Search for the cell housing the specified text and yield its [X, Y] center coordinate. 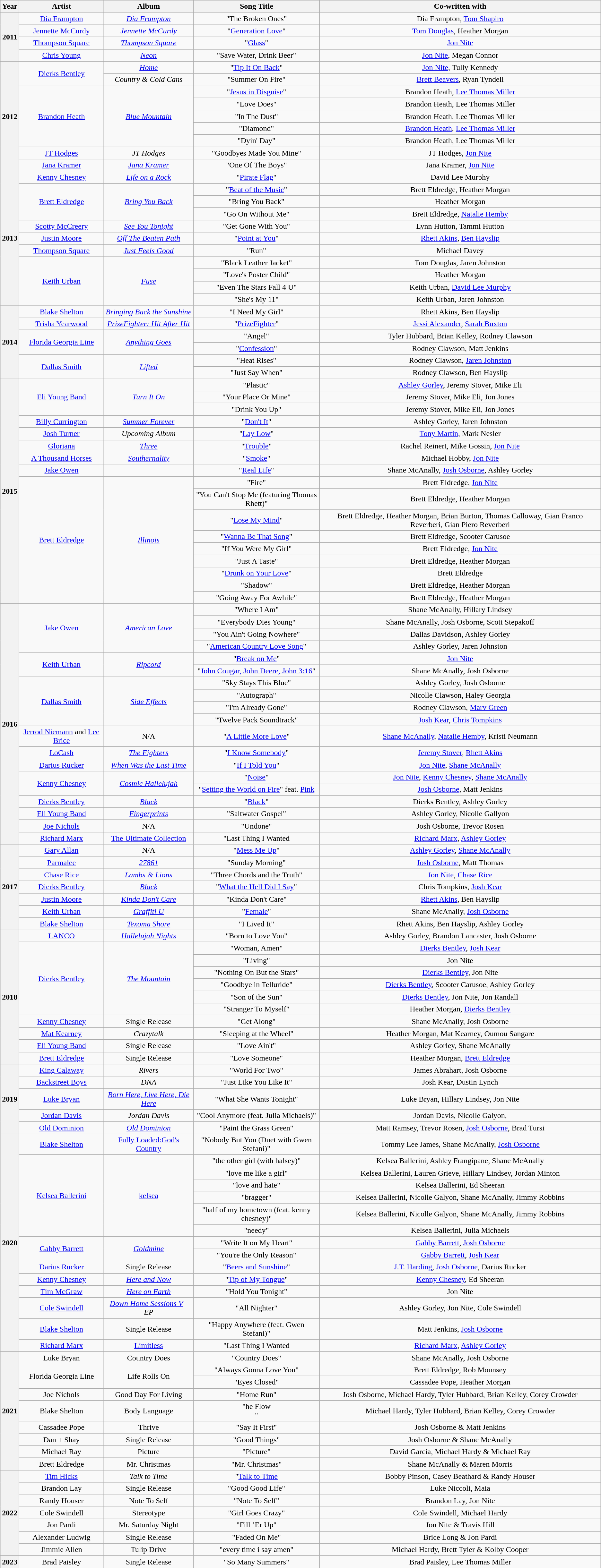
"Heat Rises" [257, 361]
Three [148, 446]
Parmalee [62, 863]
"Undone" [257, 826]
Luke Niccoli, Maia [460, 1488]
Rodney Clawson, Marv Green [460, 707]
Josh Osborne, Matt Jenkins [460, 789]
Ashley Gorley, Brandon Lancaster, Josh Osborne [460, 936]
PrizeFighter: Hit After Hit [148, 324]
"PrizeFighter" [257, 324]
"Everybody Dies Young" [257, 622]
Keith Urban, David Lee Murphy [460, 287]
"Pirate Flag" [257, 177]
Josh Kear, Dustin Lynch [460, 1082]
Lifted [148, 367]
"Love's Poster Child" [257, 275]
"Woman, Amen" [257, 948]
Josh Osborne, Michael Hardy, Tyler Hubbard, Brian Kelley, Corey Crowder [460, 1394]
2013 [10, 239]
Jeremy Stover, Rhett Akins [460, 753]
Gary Allan [62, 850]
"Always Gonna Love You" [257, 1370]
Fingerprints [148, 814]
"Eyes Closed" [257, 1382]
Jon Pardi [62, 1525]
Josh Osborne, Trevor Rosen [460, 826]
Hallelujah Nights [148, 936]
Dallas Davidson, Ashley Gorley [460, 634]
Song Title [257, 6]
"One Of The Boys" [257, 165]
"Confession" [257, 348]
Brandon Heath [62, 116]
Tom Douglas, Heather Morgan [460, 31]
"Just A Taste" [257, 561]
David Garcia, Michael Hardy & Michael Ray [460, 1452]
Ashley Gorley, Josh Osborne [460, 683]
Jon Nite, Megan Connor [460, 55]
Josh Turner [62, 434]
Shane McAnally & Maren Morris [460, 1464]
Blue Mountain [148, 116]
Josh Osborne, Matt Thomas [460, 863]
Down Home Sessions V - EP [148, 1308]
Tulip Drive [148, 1549]
kelsea [148, 1195]
Shane McAnally, Natalie Hemby, Kristi Neumann [460, 736]
"Home Run" [257, 1394]
Upcoming Album [148, 434]
2012 [10, 116]
Keith Urban, Jaren Johnston [460, 299]
"Born to Love You" [257, 936]
Kelsea Ballerini, Julia Michaels [460, 1231]
"Say It First" [257, 1427]
Life Rolls On [148, 1376]
Neon [148, 55]
"Tip It On Back" [257, 67]
"Black" [257, 802]
Bringing Back the Sunshine [148, 311]
"Goodbyes Made You Mine" [257, 153]
"Your Place Or Mine" [257, 397]
LANCO [62, 936]
"Don't It" [257, 422]
Kelsea Ballerini, Ed Sheeran [460, 1185]
Tyler Hubbard, Brian Kelley, Rodney Clawson [460, 336]
Just Feels Good [148, 251]
"Wanna Be That Song" [257, 536]
"Write It on My Heart" [257, 1243]
Lambs & Lions [148, 875]
"the other girl (with halsey)" [257, 1161]
"Saltwater Gospel" [257, 814]
"Lose My Mind" [257, 520]
2016 [10, 724]
Fully Loaded:God's Country [148, 1144]
Michael Hardy, Brett Tyler & Kolby Cooper [460, 1549]
Matt Ramsey, Trevor Rosen, Josh Osborne, Brad Tursi [460, 1128]
"Noise" [257, 777]
"Female" [257, 911]
Chris Tompkins, Josh Kear [460, 887]
"John Cougar, John Deere, John 3:16" [257, 671]
"Where I Am" [257, 610]
Backstreet Boys [62, 1082]
"Good Things" [257, 1440]
"If I Told You" [257, 765]
Goldmine [148, 1249]
Heather Morgan, Dierks Bentley [460, 1009]
"The Broken Ones" [257, 19]
"Dyin' Day" [257, 141]
Kelsea Ballerini, Lauren Grieve, Hillary Lindsey, Jordan Minton [460, 1173]
Bring You Back [148, 202]
Thrive [148, 1427]
"Point at You" [257, 238]
Artist [62, 6]
"In The Dust" [257, 116]
Off The Beaten Path [148, 238]
Ashley Gorley, Nicolle Gallyon [460, 814]
"Just Like You Like It" [257, 1082]
"Diamond" [257, 128]
"Glass" [257, 43]
Side Effects [148, 701]
"every time i say amen" [257, 1549]
Co-written with [460, 6]
Ashley Gorley, Jeremy Stover, Mike Eli [460, 385]
Chase Rice [62, 875]
2011 [10, 37]
Shane McAnally, Hillary Lindsey [460, 610]
"Nothing On But the Stars" [257, 973]
Dierks Bentley, Ashley Gorley [460, 802]
Here and Now [148, 1279]
Jon Nite, Chase Rice [460, 875]
"Jesus in Disguise" [257, 92]
Cassadee Pope [62, 1427]
Year [10, 6]
"Mr. Christmas" [257, 1464]
"needy" [257, 1231]
Tim Hicks [62, 1476]
"Lay Low" [257, 434]
Graffiti U [148, 911]
Scotty McCreery [62, 226]
American Love [148, 628]
Brett Eldredge, Natalie Hemby [460, 214]
Jon Nite, Tully Kennedy [460, 67]
The Mountain [148, 978]
"Sleeping at the Wheel" [257, 1034]
"Trouble" [257, 446]
David Lee Murphy [460, 177]
Trisha Yearwood [62, 324]
2017 [10, 887]
Brett Eldredge, Scooter Carusoe [460, 536]
Dia Frampton, Tom Shapiro [460, 19]
"Go On Without Me" [257, 214]
Gabby Barrett [62, 1249]
"Smoke" [257, 458]
"Fire" [257, 482]
Jordan Davis, Nicolle Galyon, [460, 1115]
"World For Two" [257, 1070]
"American Country Love Song" [257, 646]
The Fighters [148, 753]
"Hold You Tonight" [257, 1291]
"Nobody But You (Duet with Gwen Stefani)" [257, 1144]
Jon Nite & Travis Hill [460, 1525]
Kelsea Ballerini [62, 1195]
Rivers [148, 1070]
"You Can't Stop Me (featuring Thomas Rhett)" [257, 499]
Rhett Akins, Ben Hayslip, Ashley Gorley [460, 924]
Jessi Alexander, Sarah Buxton [460, 324]
JT Hodges, Jon Nite [460, 153]
"What the Hell Did I Say" [257, 887]
Gabby Barrett, Josh Osborne [460, 1243]
Jimmie Allen [62, 1549]
"Love Ain't" [257, 1046]
King Calaway [62, 1070]
See You Tonight [148, 226]
2019 [10, 1099]
"Three Chords and the Truth" [257, 875]
Rodney Clawson, Ben Hayslip [460, 373]
"Generation Love" [257, 31]
Texoma Shore [148, 924]
"Summer On Fire" [257, 80]
2022 [10, 1513]
LoCash [62, 753]
Lynn Hutton, Tammi Hutton [460, 226]
Country Does [148, 1358]
Stereotype [148, 1513]
"Angel" [257, 336]
"I Lived It" [257, 924]
"A Little More Love" [257, 736]
Rodney Clawson, Matt Jenkins [460, 348]
Fuse [148, 281]
"I Need My Girl" [257, 311]
"Even The Stars Fall 4 U" [257, 287]
2021 [10, 1411]
"Sunday Morning" [257, 863]
"Beers and Sunshine" [257, 1267]
Heather Morgan, Mat Kearney, Oumou Sangare [460, 1034]
Brett Eldredge, Heather Morgan, Brian Burton, Thomas Calloway, Gian Franco Reverberi, Gian Piero Reverberi [460, 520]
"I Know Somebody" [257, 753]
"Love Does" [257, 104]
"Drink You Up" [257, 409]
"Autograph" [257, 695]
Cosmic Hallelujah [148, 783]
"Living" [257, 960]
Shane McAnally, Josh Osborne, Scott Stepakoff [460, 622]
Illinois [148, 540]
Jon Nite, Shane McAnally [460, 765]
Nicolle Clawson, Haley Georgia [460, 695]
"Tip of My Tongue" [257, 1279]
"Run" [257, 251]
Gloriana [62, 446]
2015 [10, 491]
The Ultimate Collection [148, 838]
27861 [148, 863]
Anything Goes [148, 342]
Mr. Christmas [148, 1464]
Cole Swindell, Michael Hardy [460, 1513]
J.T. Harding, Josh Osborne, Darius Rucker [460, 1267]
Heather Morgan, Brett Eldredge [460, 1058]
"Going Away For Awhile" [257, 598]
"Break on Me" [257, 659]
Jon Nite, Kenny Chesney, Shane McAnally [460, 777]
Country & Cold Cans [148, 80]
Kinda Don't Care [148, 899]
Turn It On [148, 397]
Michael Hobby, Jon Nite [460, 458]
Matt Jenkins, Josh Osborne [460, 1329]
DNA [148, 1082]
When Was the Last Time [148, 765]
"Plastic" [257, 385]
Mat Kearney [62, 1034]
"love me like a girl" [257, 1173]
Michael Ray [62, 1452]
"You Ain't Going Nowhere" [257, 634]
Life on a Rock [148, 177]
"You're the Only Reason" [257, 1255]
Michael Hardy, Tyler Hubbard, Brian Kelley, Corey Crowder [460, 1411]
Brandon Lay [62, 1488]
"Kinda Don't Care" [257, 899]
"love and hate" [257, 1185]
"Picture" [257, 1452]
Jerrod Niemann and Lee Brice [62, 736]
Dierks Bentley, Josh Kear [460, 948]
"Faded On Me" [257, 1537]
Dierks Bentley, Scooter Carusoe, Ashley Gorley [460, 985]
2018 [10, 997]
"Goodbye in Telluride" [257, 985]
Kelsea Ballerini, Ashley Frangipane, Shane McAnally [460, 1161]
Brice Long & Jon Pardi [460, 1537]
"Talk to Time [257, 1476]
Mr. Saturday Night [148, 1525]
"I'm Already Gone" [257, 707]
"Real Life" [257, 470]
Limitless [148, 1345]
"Beat of the Music" [257, 190]
Bobby Pinson, Casey Beathard & Randy Houser [460, 1476]
"All Nighter" [257, 1308]
James Abrahart, Josh Osborne [460, 1070]
Brad Paisley, Lee Thomas Miller [460, 1562]
Brad Paisley [62, 1562]
Alexander Ludwig [62, 1537]
"She's My 11" [257, 299]
Jana Kramer, Jon Nite [460, 165]
"Save Water, Drink Beer" [257, 55]
"Mess Me Up" [257, 850]
Brett Beavers, Ryan Tyndell [460, 80]
"Get Gone With You" [257, 226]
"Love Someone" [257, 1058]
"Just Say When" [257, 373]
"Shadow" [257, 585]
Josh Kear, Chris Tompkins [460, 720]
"Paint the Grass Green" [257, 1128]
"Get Along" [257, 1021]
Gabby Barrett, Josh Kear [460, 1255]
"Good Good Life" [257, 1488]
Randy Houser [62, 1501]
"he Flow" [257, 1411]
2023 [10, 1562]
Born Here, Live Here, Die Here [148, 1099]
"Bring You Back" [257, 202]
Brandon Lay, Jon Nite [460, 1501]
Southernality [148, 458]
Tony Martin, Mark Nesler [460, 434]
"Girl Goes Crazy" [257, 1513]
Rodney Clawson, Jaren Johnston [460, 361]
Tommy Lee James, Shane McAnally, Josh Osborne [460, 1144]
Picture [148, 1452]
Josh Osborne & Shane McAnally [460, 1440]
Kenny Chesney, Ed Sheeran [460, 1279]
Billy Currington [62, 422]
"Black Leather Jacket" [257, 263]
Tim McGraw [62, 1291]
"Note To Self" [257, 1501]
Good Day For Living [148, 1394]
Chris Young [62, 55]
"Son of the Sun" [257, 997]
"bragger" [257, 1197]
Dan + Shay [62, 1440]
Album [148, 6]
"Happy Anywhere (feat. Gwen Stefani)" [257, 1329]
"Country Does" [257, 1358]
"half of my hometown (feat. kenny chesney)" [257, 1214]
"Twelve Pack Soundtrack" [257, 720]
Tom Douglas, Jaren Johnston [460, 263]
"Setting the World on Fire" feat. Pink [257, 789]
Rachel Reinert, Mike Gossin, Jon Nite [460, 446]
"What She Wants Tonight" [257, 1099]
"Drunk on Your Love" [257, 573]
Dierks Bentley, Jon Nite, Jon Randall [460, 997]
2020 [10, 1243]
Brett Eldredge, Rob Mounsey [460, 1370]
"Sky Stays This Blue" [257, 683]
Summer Forever [148, 422]
Josh Osborne & Matt Jenkins [460, 1427]
Cassadee Pope, Heather Morgan [460, 1382]
"Fill ’Er Up" [257, 1525]
Luke Bryan, Hillary Lindsey, Jon Nite [460, 1099]
"Stranger To Myself" [257, 1009]
Here on Earth [148, 1291]
Michael Davey [460, 251]
Crazytalk [148, 1034]
Home [148, 67]
"Cool Anymore (feat. Julia Michaels)" [257, 1115]
Note To Self [148, 1501]
A Thousand Horses [62, 458]
Shane McAnally, Josh Osborne, Ashley Gorley [460, 470]
Dierks Bentley, Jon Nite [460, 973]
"So Many Summers" [257, 1562]
Talk to Time [148, 1476]
Ripcord [148, 665]
2014 [10, 342]
Ashley Gorley, Jon Nite, Cole Swindell [460, 1308]
Body Language [148, 1411]
"If You Were My Girl" [257, 549]
